Extract the [X, Y] coordinate from the center of the cell holding the provided text.  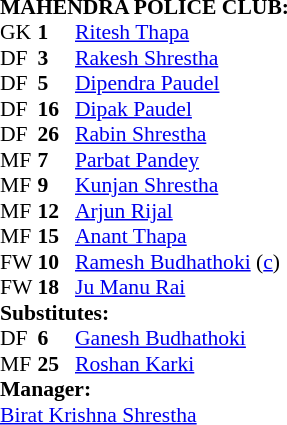
12 [57, 211]
18 [57, 287]
1 [57, 33]
3 [57, 58]
16 [57, 109]
10 [57, 262]
26 [57, 135]
5 [57, 83]
GK [19, 33]
7 [57, 160]
9 [57, 185]
6 [57, 339]
25 [57, 364]
15 [57, 237]
